From the cell containing the given text, extract its center point as [X, Y] coordinate. 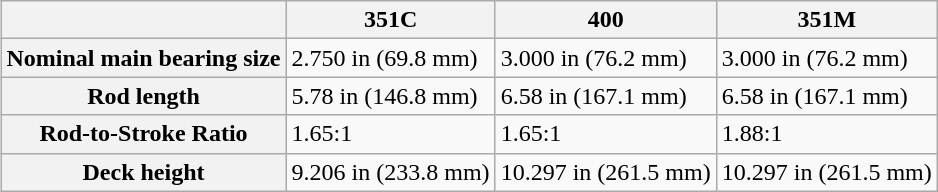
400 [606, 20]
Rod length [144, 96]
Nominal main bearing size [144, 58]
Rod-to-Stroke Ratio [144, 134]
Deck height [144, 172]
1.88:1 [826, 134]
351M [826, 20]
351C [390, 20]
5.78 in (146.8 mm) [390, 96]
9.206 in (233.8 mm) [390, 172]
2.750 in (69.8 mm) [390, 58]
